Return the (X, Y) coordinate for the center point of the cell that contains the specified text.  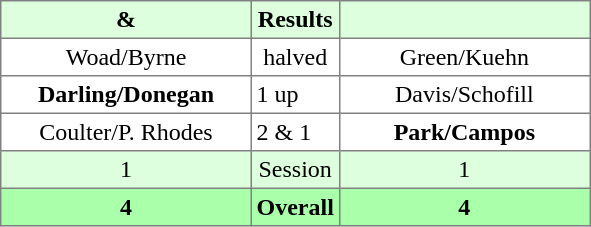
Coulter/P. Rhodes (126, 132)
Results (295, 20)
Overall (295, 207)
1 up (295, 95)
Session (295, 170)
2 & 1 (295, 132)
Park/Campos (464, 132)
Woad/Byrne (126, 57)
& (126, 20)
Darling/Donegan (126, 95)
halved (295, 57)
Green/Kuehn (464, 57)
Davis/Schofill (464, 95)
